Find where the given text appears and provide that cell's center as [X, Y] coordinate. 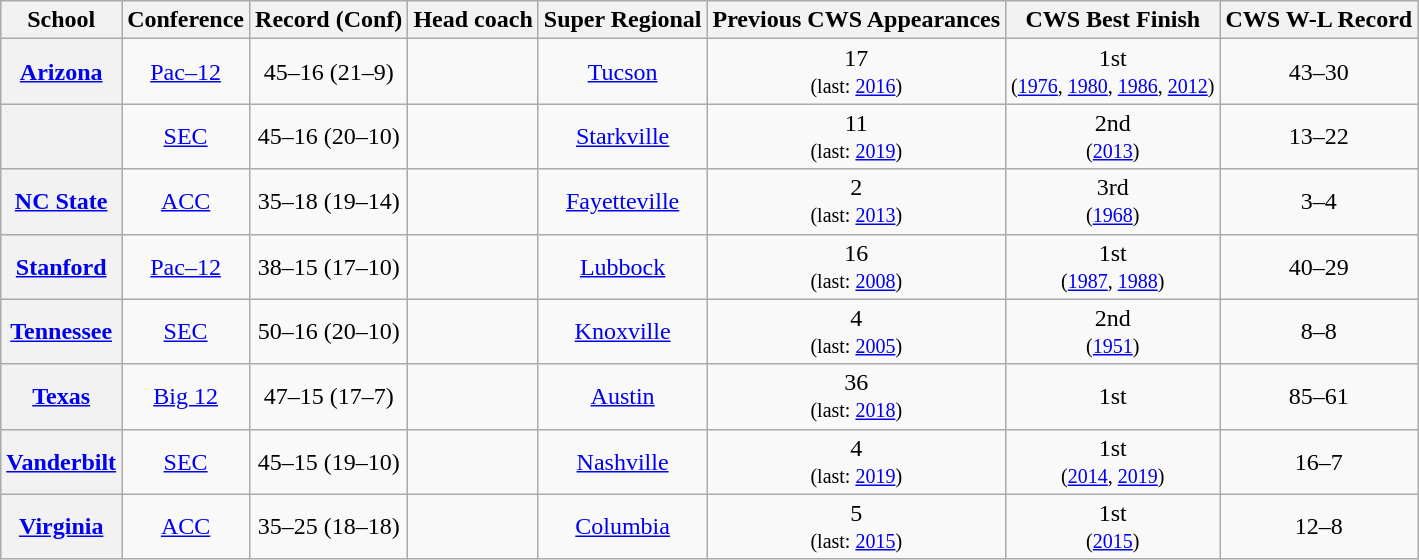
1st(1987, 1988) [1113, 266]
45–15 (19–10) [329, 462]
Columbia [622, 526]
1st(2015) [1113, 526]
Nashville [622, 462]
13–22 [1319, 136]
Conference [186, 20]
5(last: 2015) [856, 526]
16–7 [1319, 462]
40–29 [1319, 266]
Austin [622, 396]
1st(2014, 2019) [1113, 462]
CWS Best Finish [1113, 20]
Tucson [622, 72]
Virginia [62, 526]
CWS W-L Record [1319, 20]
16(last: 2008) [856, 266]
12–8 [1319, 526]
4(last: 2005) [856, 332]
School [62, 20]
Lubbock [622, 266]
Knoxville [622, 332]
11(last: 2019) [856, 136]
85–61 [1319, 396]
3rd(1968) [1113, 202]
Texas [62, 396]
Record (Conf) [329, 20]
3–4 [1319, 202]
8–8 [1319, 332]
Super Regional [622, 20]
47–15 (17–7) [329, 396]
1st [1113, 396]
2nd(2013) [1113, 136]
4(last: 2019) [856, 462]
35–25 (18–18) [329, 526]
2(last: 2013) [856, 202]
1st(1976, 1980, 1986, 2012) [1113, 72]
43–30 [1319, 72]
45–16 (21–9) [329, 72]
NC State [62, 202]
2nd(1951) [1113, 332]
Stanford [62, 266]
Fayetteville [622, 202]
Vanderbilt [62, 462]
Starkville [622, 136]
36(last: 2018) [856, 396]
Tennessee [62, 332]
Head coach [473, 20]
45–16 (20–10) [329, 136]
35–18 (19–14) [329, 202]
Previous CWS Appearances [856, 20]
50–16 (20–10) [329, 332]
38–15 (17–10) [329, 266]
Big 12 [186, 396]
Arizona [62, 72]
17(last: 2016) [856, 72]
